Search for the cell housing the specified text and yield its [x, y] center coordinate. 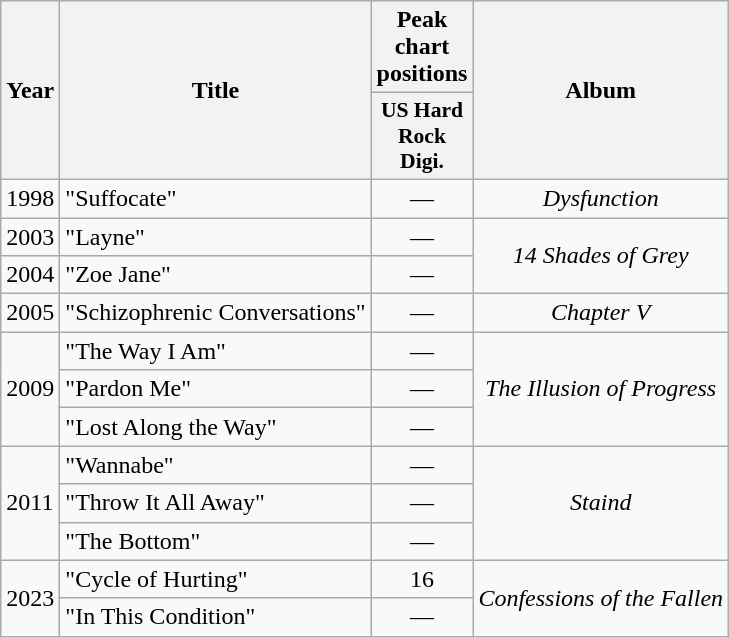
"Throw It All Away" [216, 503]
"The Way I Am" [216, 351]
2011 [30, 503]
Dysfunction [601, 198]
The Illusion of Progress [601, 389]
Peak chart positions [422, 47]
2003 [30, 237]
2004 [30, 275]
2009 [30, 389]
US Hard Rock Digi. [422, 136]
"Suffocate" [216, 198]
Album [601, 90]
Confessions of the Fallen [601, 598]
"Wannabe" [216, 465]
Title [216, 90]
Year [30, 90]
"Layne" [216, 237]
Chapter V [601, 313]
"Zoe Jane" [216, 275]
1998 [30, 198]
"The Bottom" [216, 541]
"Cycle of Hurting" [216, 579]
"In This Condition" [216, 617]
"Lost Along the Way" [216, 427]
"Pardon Me" [216, 389]
14 Shades of Grey [601, 256]
Staind [601, 503]
"Schizophrenic Conversations" [216, 313]
16 [422, 579]
2005 [30, 313]
2023 [30, 598]
